Output the [x, y] coordinate of the center of the cell containing the given text.  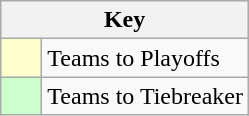
Key [125, 20]
Teams to Playoffs [146, 58]
Teams to Tiebreaker [146, 96]
